Return (x, y) of the center of cell containing provided text 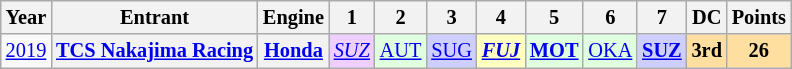
1 (352, 17)
MOT (554, 51)
5 (554, 17)
Points (759, 17)
SUG (451, 51)
Engine (294, 17)
OKA (610, 51)
Entrant (154, 17)
FUJ (501, 51)
2019 (26, 51)
7 (662, 17)
Year (26, 17)
TCS Nakajima Racing (154, 51)
4 (501, 17)
2 (401, 17)
DC (707, 17)
Honda (294, 51)
26 (759, 51)
3rd (707, 51)
AUT (401, 51)
3 (451, 17)
6 (610, 17)
